Find where the given text appears and provide that cell's center as [x, y] coordinate. 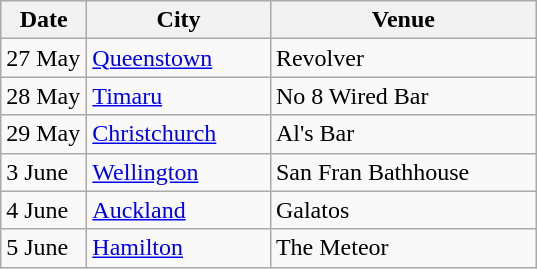
27 May [44, 58]
Galatos [403, 210]
The Meteor [403, 248]
Al's Bar [403, 134]
Christchurch [179, 134]
Revolver [403, 58]
4 June [44, 210]
Date [44, 20]
Queenstown [179, 58]
Timaru [179, 96]
3 June [44, 172]
29 May [44, 134]
5 June [44, 248]
Hamilton [179, 248]
City [179, 20]
28 May [44, 96]
San Fran Bathhouse [403, 172]
Venue [403, 20]
Auckland [179, 210]
Wellington [179, 172]
No 8 Wired Bar [403, 96]
